Determine the (x, y) coordinate at the center of the cell enclosing the given text.  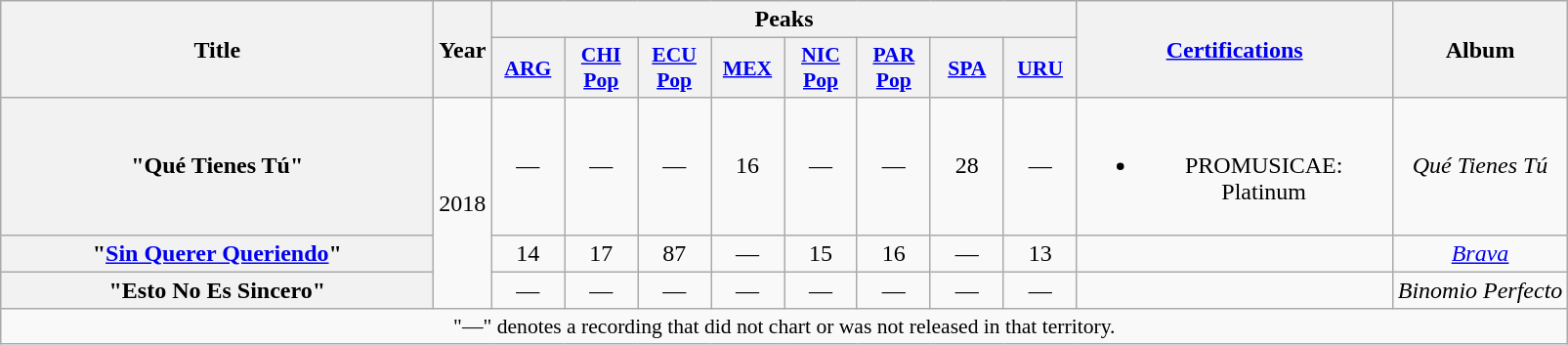
2018 (463, 203)
Brava (1480, 253)
87 (674, 253)
URU (1039, 68)
Qué Tienes Tú (1480, 166)
"Sin Querer Queriendo" (217, 253)
Title (217, 49)
15 (821, 253)
"Qué Tienes Tú" (217, 166)
Certifications (1235, 49)
17 (602, 253)
13 (1039, 253)
SPA (967, 68)
CHIPop (602, 68)
Year (463, 49)
"—" denotes a recording that did not chart or was not released in that territory. (784, 326)
Peaks (784, 20)
NICPop (821, 68)
ARG (528, 68)
PROMUSICAE: Platinum (1235, 166)
Binomio Perfecto (1480, 290)
Album (1480, 49)
MEX (748, 68)
PARPop (893, 68)
ECUPop (674, 68)
28 (967, 166)
14 (528, 253)
"Esto No Es Sincero" (217, 290)
